For the text-containing cell, return its midpoint in [x, y] coordinate format. 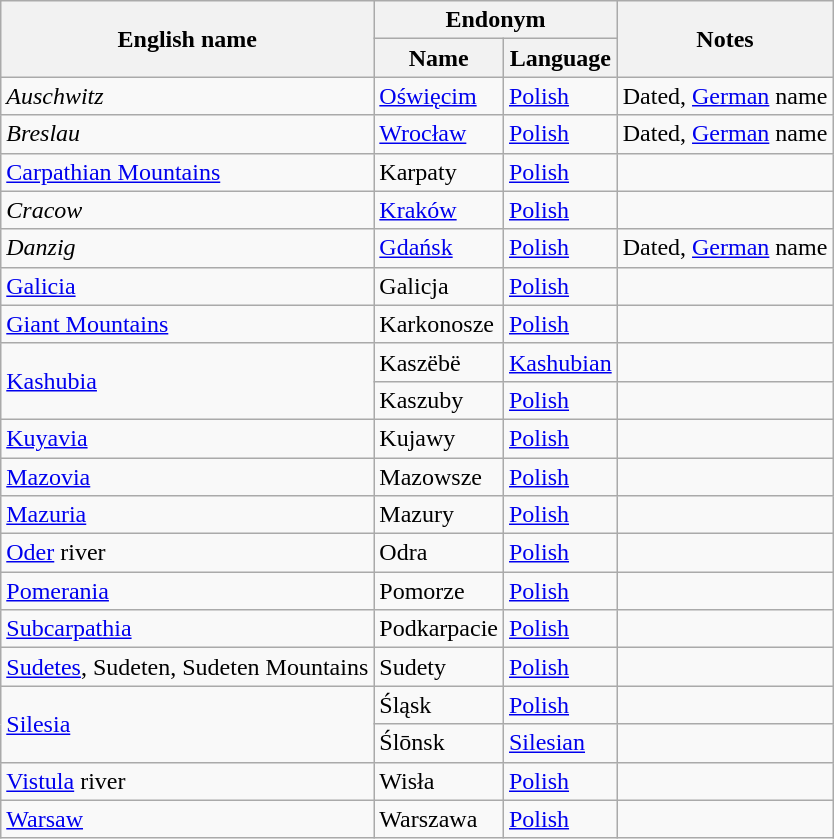
Oświęcim [439, 96]
Pomorze [439, 591]
Kaszëbë [439, 362]
Kashubian [560, 362]
Podkarpacie [439, 629]
Sudety [439, 667]
Cracow [188, 210]
Sudetes, Sudeten, Sudeten Mountains [188, 667]
Wrocław [439, 134]
Kuyavia [188, 438]
Warszawa [439, 819]
Name [439, 58]
Mazuria [188, 515]
Language [560, 58]
Subcarpathia [188, 629]
Notes [725, 39]
Kaszuby [439, 400]
Wisła [439, 781]
Breslau [188, 134]
Gdańsk [439, 248]
Mazury [439, 515]
Mazovia [188, 477]
Kraków [439, 210]
Galicia [188, 286]
Mazowsze [439, 477]
Oder river [188, 553]
Silesian [560, 743]
Giant Mountains [188, 324]
Pomerania [188, 591]
Karpaty [439, 172]
Carpathian Mountains [188, 172]
Endonym [496, 20]
Karkonosze [439, 324]
Odra [439, 553]
Auschwitz [188, 96]
Warsaw [188, 819]
Silesia [188, 724]
English name [188, 39]
Śląsk [439, 705]
Vistula river [188, 781]
Danzig [188, 248]
Kashubia [188, 381]
Galicja [439, 286]
Kujawy [439, 438]
Ślōnsk [439, 743]
